Scan for the cell matching the given text and deliver its (x, y) coordinate at center. 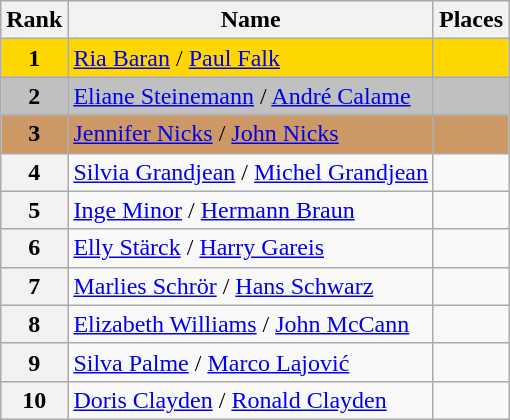
Marlies Schrör / Hans Schwarz (251, 286)
5 (34, 210)
Name (251, 20)
4 (34, 172)
Eliane Steinemann / André Calame (251, 96)
Ria Baran / Paul Falk (251, 58)
Elly Stärck / Harry Gareis (251, 248)
8 (34, 324)
Doris Clayden / Ronald Clayden (251, 400)
Inge Minor / Hermann Braun (251, 210)
2 (34, 96)
Rank (34, 20)
Jennifer Nicks / John Nicks (251, 134)
1 (34, 58)
3 (34, 134)
Elizabeth Williams / John McCann (251, 324)
7 (34, 286)
10 (34, 400)
Silva Palme / Marco Lajović (251, 362)
9 (34, 362)
Places (470, 20)
6 (34, 248)
Silvia Grandjean / Michel Grandjean (251, 172)
